Extract the (x, y) coordinate from the center of the cell holding the provided text.  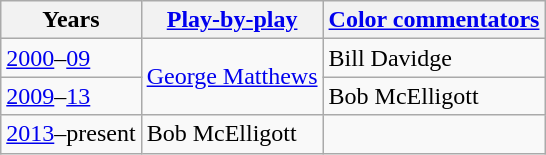
Color commentators (434, 20)
Bill Davidge (434, 58)
George Matthews (232, 77)
2013–present (71, 134)
2000–09 (71, 58)
Play-by-play (232, 20)
Years (71, 20)
2009–13 (71, 96)
